Return [X, Y] of the center of cell containing provided text 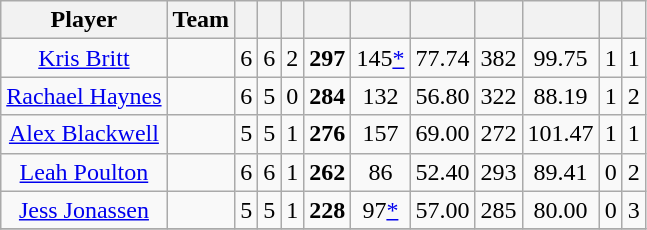
80.00 [560, 210]
276 [328, 134]
Rachael Haynes [84, 96]
Jess Jonassen [84, 210]
285 [498, 210]
Kris Britt [84, 58]
97* [380, 210]
88.19 [560, 96]
Team [201, 20]
132 [380, 96]
69.00 [442, 134]
52.40 [442, 172]
382 [498, 58]
272 [498, 134]
101.47 [560, 134]
284 [328, 96]
Leah Poulton [84, 172]
228 [328, 210]
297 [328, 58]
322 [498, 96]
157 [380, 134]
89.41 [560, 172]
Player [84, 20]
293 [498, 172]
56.80 [442, 96]
262 [328, 172]
77.74 [442, 58]
3 [634, 210]
99.75 [560, 58]
145* [380, 58]
57.00 [442, 210]
86 [380, 172]
Alex Blackwell [84, 134]
